Return the (x, y) coordinate for the center point of the cell that contains the specified text.  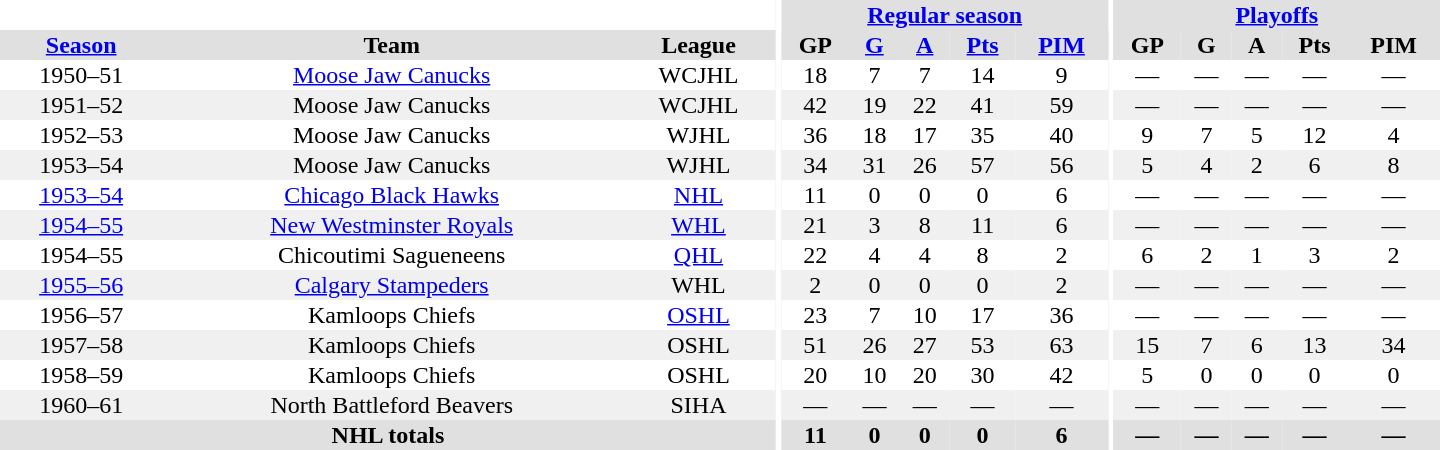
Team (392, 45)
1957–58 (81, 345)
League (698, 45)
56 (1062, 165)
New Westminster Royals (392, 225)
59 (1062, 105)
12 (1314, 135)
Playoffs (1276, 15)
14 (982, 75)
63 (1062, 345)
57 (982, 165)
NHL (698, 195)
40 (1062, 135)
QHL (698, 255)
23 (815, 315)
North Battleford Beavers (392, 405)
1956–57 (81, 315)
21 (815, 225)
Calgary Stampeders (392, 285)
27 (925, 345)
1952–53 (81, 135)
Season (81, 45)
Chicago Black Hawks (392, 195)
31 (874, 165)
Chicoutimi Sagueneens (392, 255)
NHL totals (388, 435)
SIHA (698, 405)
51 (815, 345)
1 (1257, 255)
1958–59 (81, 375)
41 (982, 105)
Regular season (944, 15)
53 (982, 345)
1960–61 (81, 405)
1951–52 (81, 105)
35 (982, 135)
15 (1147, 345)
1955–56 (81, 285)
30 (982, 375)
1950–51 (81, 75)
13 (1314, 345)
19 (874, 105)
